Identify which cell holds the provided text, then report its (x, y) central coordinate. 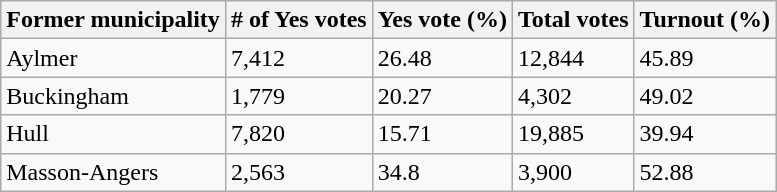
52.88 (705, 172)
34.8 (442, 172)
3,900 (574, 172)
2,563 (298, 172)
Buckingham (114, 96)
Turnout (%) (705, 20)
15.71 (442, 134)
7,820 (298, 134)
49.02 (705, 96)
1,779 (298, 96)
7,412 (298, 58)
39.94 (705, 134)
4,302 (574, 96)
Aylmer (114, 58)
26.48 (442, 58)
45.89 (705, 58)
Hull (114, 134)
Total votes (574, 20)
20.27 (442, 96)
12,844 (574, 58)
# of Yes votes (298, 20)
Former municipality (114, 20)
Masson-Angers (114, 172)
19,885 (574, 134)
Yes vote (%) (442, 20)
